Locate the cell with the specified text and output its [x, y] center coordinate. 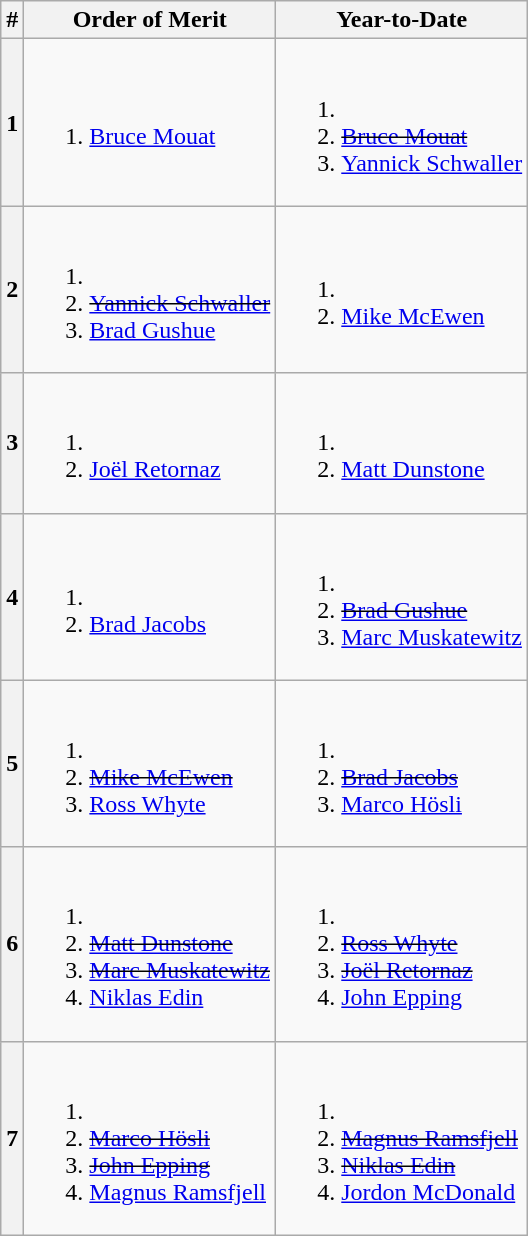
Marco Hösli John Epping Magnus Ramsfjell [150, 1138]
5 [12, 764]
Year-to-Date [402, 20]
2 [12, 290]
Matt Dunstone Marc Muskatewitz Niklas Edin [150, 944]
Bruce Mouat Yannick Schwaller [402, 122]
4 [12, 596]
3 [12, 443]
Magnus Ramsfjell Niklas Edin Jordon McDonald [402, 1138]
7 [12, 1138]
Yannick Schwaller Brad Gushue [150, 290]
Mike McEwen Ross Whyte [150, 764]
Order of Merit [150, 20]
6 [12, 944]
Brad Jacobs Marco Hösli [402, 764]
Bruce Mouat [150, 122]
Mike McEwen [402, 290]
Matt Dunstone [402, 443]
1 [12, 122]
Joël Retornaz [150, 443]
Ross Whyte Joël Retornaz John Epping [402, 944]
# [12, 20]
Brad Gushue Marc Muskatewitz [402, 596]
Brad Jacobs [150, 596]
